Find where the given text appears and provide that cell's center as [x, y] coordinate. 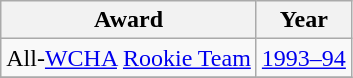
All-WCHA Rookie Team [129, 58]
Year [304, 20]
Award [129, 20]
1993–94 [304, 58]
